Detect which cell encompasses the target text, then output its [X, Y] center coordinate. 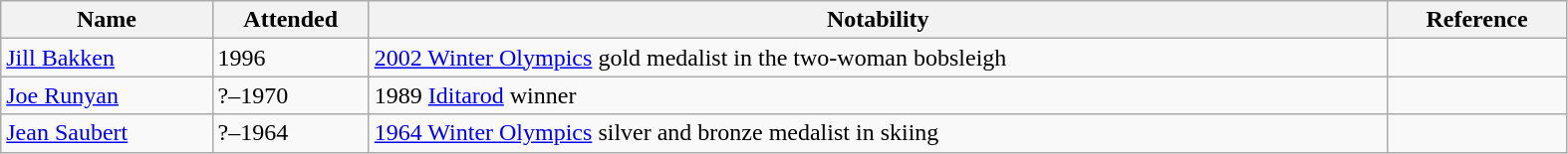
Joe Runyan [107, 95]
2002 Winter Olympics gold medalist in the two-woman bobsleigh [878, 58]
Jill Bakken [107, 58]
?–1970 [291, 95]
Attended [291, 20]
?–1964 [291, 133]
1964 Winter Olympics silver and bronze medalist in skiing [878, 133]
1989 Iditarod winner [878, 95]
Reference [1476, 20]
Name [107, 20]
Notability [878, 20]
1996 [291, 58]
Jean Saubert [107, 133]
